For the text-containing cell, return its midpoint in [X, Y] coordinate format. 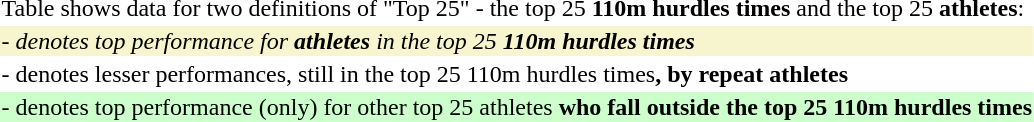
- denotes top performance for athletes in the top 25 110m hurdles times [517, 41]
- denotes lesser performances, still in the top 25 110m hurdles times, by repeat athletes [517, 74]
- denotes top performance (only) for other top 25 athletes who fall outside the top 25 110m hurdles times [517, 107]
